Find where the given text appears and provide that cell's center as (x, y) coordinate. 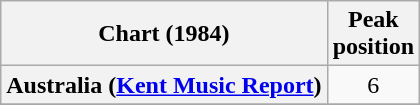
Peakposition (373, 34)
Chart (1984) (164, 34)
Australia (Kent Music Report) (164, 85)
6 (373, 85)
